Return [x, y] of the center of cell containing provided text 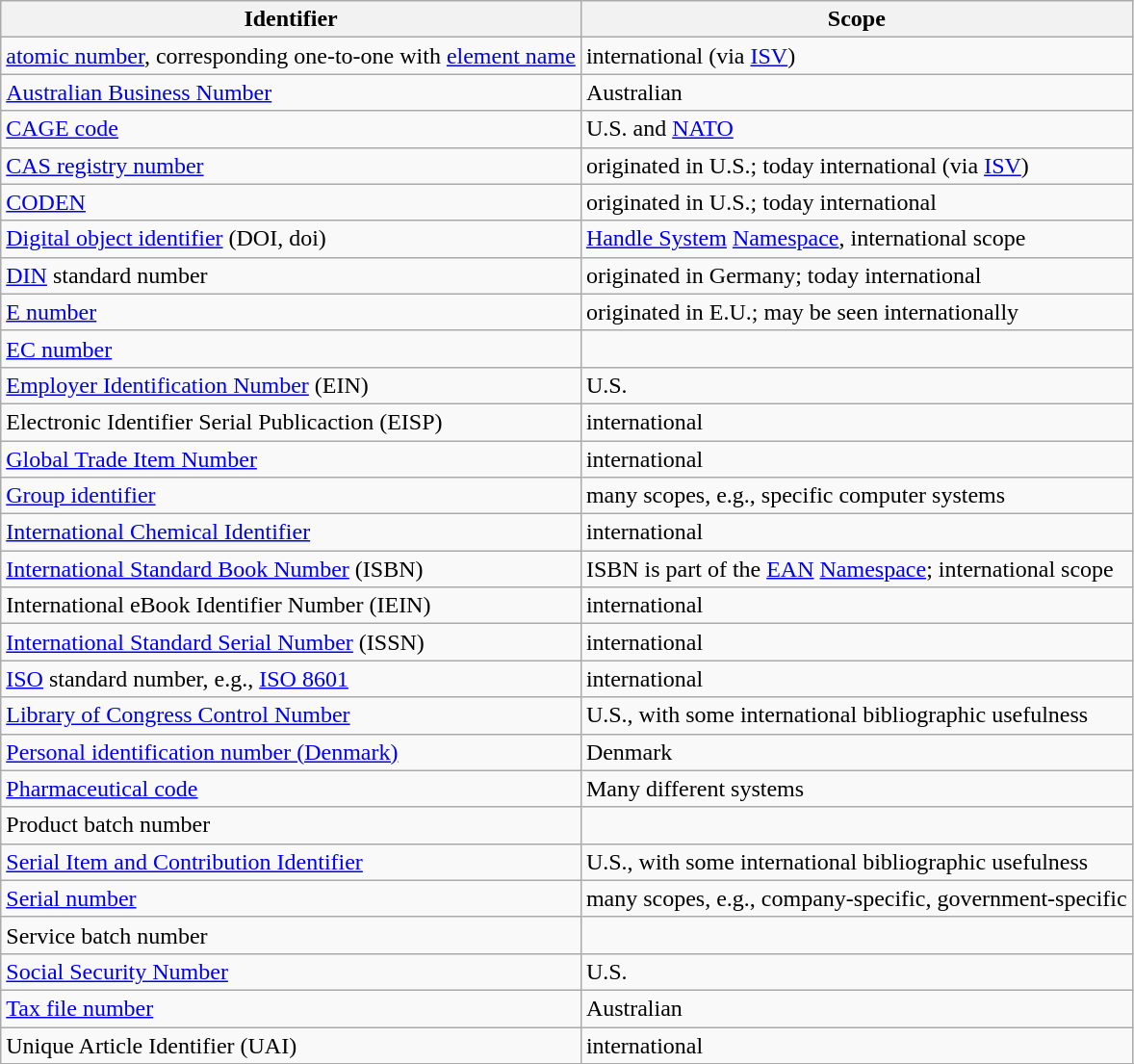
International Standard Book Number (ISBN) [291, 569]
CAGE code [291, 129]
Electronic Identifier Serial Publicaction (EISP) [291, 422]
originated in U.S.; today international [857, 202]
International eBook Identifier Number (IEIN) [291, 606]
Pharmaceutical code [291, 789]
Social Security Number [291, 972]
Australian Business Number [291, 92]
Scope [857, 19]
CAS registry number [291, 166]
DIN standard number [291, 275]
Global Trade Item Number [291, 459]
Serial number [291, 898]
International Standard Serial Number (ISSN) [291, 642]
ISO standard number, e.g., ISO 8601 [291, 679]
Employer Identification Number (EIN) [291, 385]
many scopes, e.g., company-specific, government-specific [857, 898]
CODEN [291, 202]
Handle System Namespace, international scope [857, 239]
Service batch number [291, 935]
Digital object identifier (DOI, doi) [291, 239]
EC number [291, 349]
Serial Item and Contribution Identifier [291, 862]
atomic number, corresponding one-to-one with element name [291, 56]
originated in E.U.; may be seen internationally [857, 312]
Tax file number [291, 1008]
originated in U.S.; today international (via ISV) [857, 166]
ISBN is part of the EAN Namespace; international scope [857, 569]
Group identifier [291, 496]
originated in Germany; today international [857, 275]
E number [291, 312]
Identifier [291, 19]
U.S. and NATO [857, 129]
Product batch number [291, 825]
Library of Congress Control Number [291, 715]
many scopes, e.g., specific computer systems [857, 496]
Many different systems [857, 789]
Denmark [857, 752]
international (via ISV) [857, 56]
Personal identification number (Denmark) [291, 752]
Unique Article Identifier (UAI) [291, 1045]
International Chemical Identifier [291, 532]
